Search for the cell housing the specified text and yield its (X, Y) center coordinate. 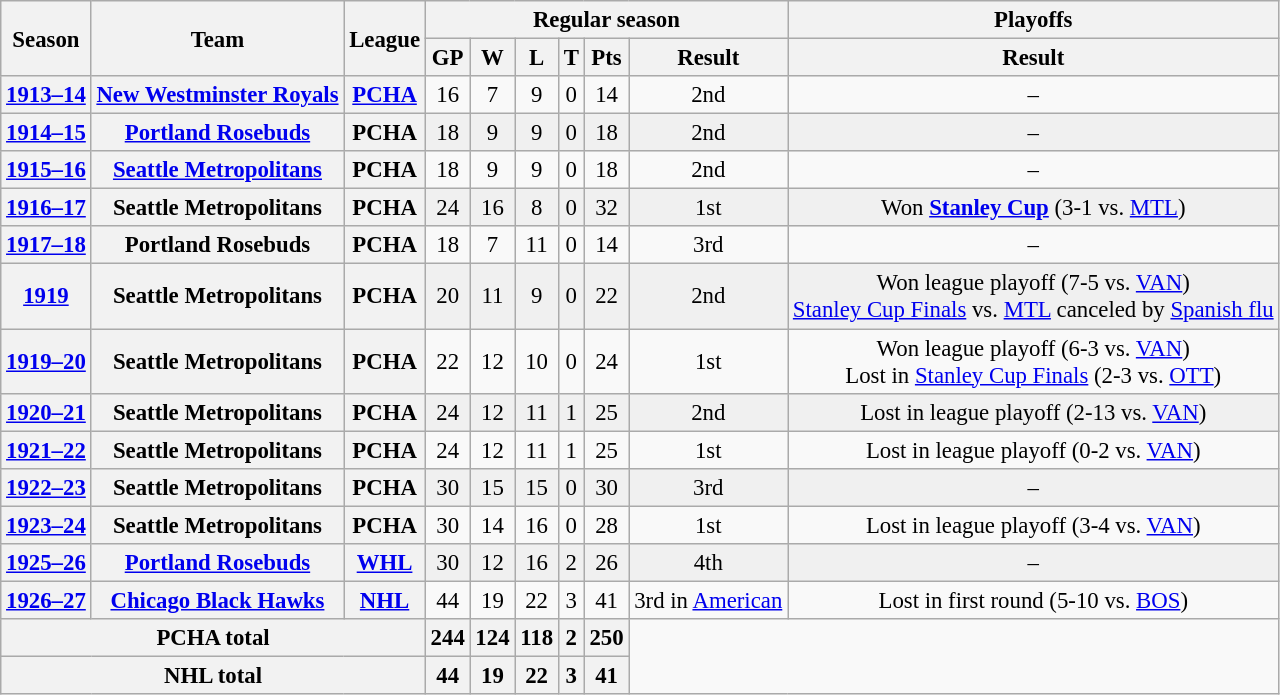
26 (606, 563)
Team (218, 38)
10 (537, 362)
250 (606, 638)
1920–21 (46, 412)
League (384, 38)
1913–14 (46, 95)
Regular season (606, 20)
Season (46, 38)
Won Stanley Cup (3-1 vs. MTL) (1034, 208)
1921–22 (46, 450)
20 (448, 296)
Playoffs (1034, 20)
L (537, 58)
1915–16 (46, 170)
1916–17 (46, 208)
1919–20 (46, 362)
1914–15 (46, 133)
8 (537, 208)
Lost in league playoff (3-4 vs. VAN) (1034, 525)
NHL total (214, 675)
New Westminster Royals (218, 95)
32 (606, 208)
T (571, 58)
Lost in league playoff (0-2 vs. VAN) (1034, 450)
W (492, 58)
1925–26 (46, 563)
Lost in league playoff (2-13 vs. VAN) (1034, 412)
1923–24 (46, 525)
Pts (606, 58)
1919 (46, 296)
Chicago Black Hawks (218, 600)
Lost in first round (5-10 vs. BOS) (1034, 600)
28 (606, 525)
1926–27 (46, 600)
1917–18 (46, 245)
Won league playoff (7-5 vs. VAN)Stanley Cup Finals vs. MTL canceled by Spanish flu (1034, 296)
118 (537, 638)
124 (492, 638)
GP (448, 58)
WHL (384, 563)
244 (448, 638)
Won league playoff (6-3 vs. VAN)Lost in Stanley Cup Finals (2-3 vs. OTT) (1034, 362)
PCHA total (214, 638)
NHL (384, 600)
4th (708, 563)
3rd in American (708, 600)
1922–23 (46, 487)
